For the text-containing cell, return its midpoint in (X, Y) coordinate format. 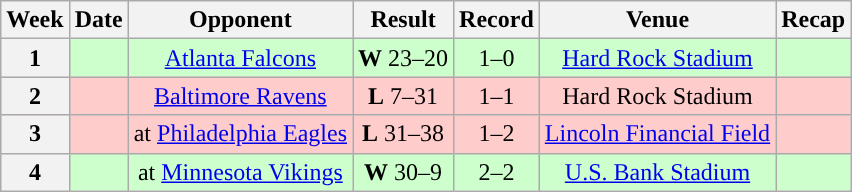
Lincoln Financial Field (657, 134)
Opponent (240, 20)
Week (35, 20)
2–2 (497, 172)
4 (35, 172)
W 30–9 (404, 172)
L 31–38 (404, 134)
Result (404, 20)
2 (35, 96)
1–1 (497, 96)
1 (35, 58)
1–0 (497, 58)
Venue (657, 20)
Recap (814, 20)
Baltimore Ravens (240, 96)
Record (497, 20)
at Philadelphia Eagles (240, 134)
Date (98, 20)
U.S. Bank Stadium (657, 172)
at Minnesota Vikings (240, 172)
3 (35, 134)
Atlanta Falcons (240, 58)
L 7–31 (404, 96)
1–2 (497, 134)
W 23–20 (404, 58)
